Capture the cell that displays the provided text and extract its [x, y] central coordinate. 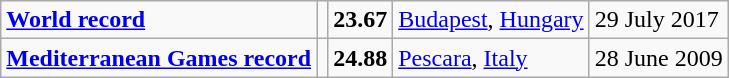
Budapest, Hungary [491, 20]
29 July 2017 [658, 20]
World record [159, 20]
28 June 2009 [658, 58]
Mediterranean Games record [159, 58]
24.88 [360, 58]
Pescara, Italy [491, 58]
23.67 [360, 20]
